For the text-containing cell, return its midpoint in [x, y] coordinate format. 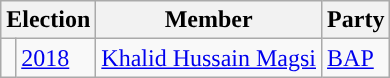
Khalid Hussain Magsi [209, 58]
2018 [56, 58]
Party [356, 20]
Member [209, 20]
Election [48, 20]
BAP [356, 58]
